Extract the [X, Y] coordinate from the center of the cell holding the provided text.  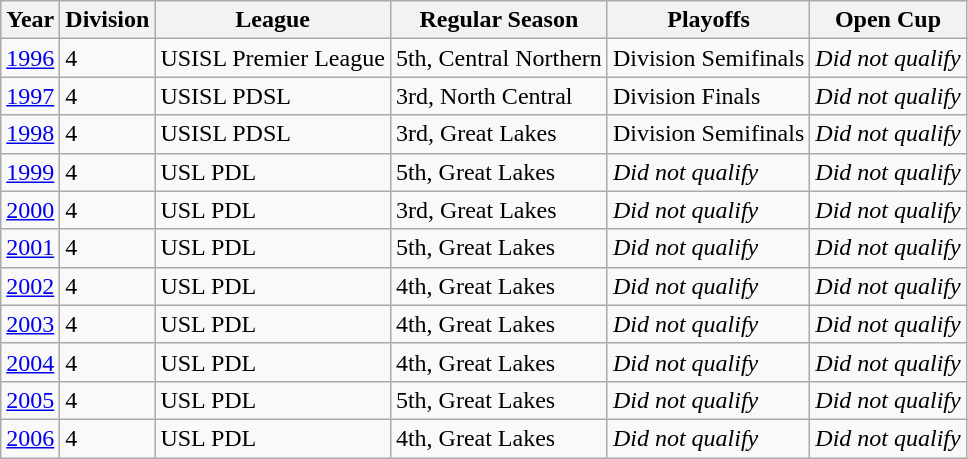
1996 [30, 58]
2004 [30, 362]
1997 [30, 96]
Open Cup [888, 20]
1998 [30, 134]
3rd, North Central [498, 96]
USISL Premier League [272, 58]
Division Finals [708, 96]
1999 [30, 172]
Division [108, 20]
2005 [30, 400]
Regular Season [498, 20]
League [272, 20]
Playoffs [708, 20]
5th, Central Northern [498, 58]
2002 [30, 286]
2000 [30, 210]
2006 [30, 438]
Year [30, 20]
2003 [30, 324]
2001 [30, 248]
